Output the (X, Y) coordinate of the center of the cell containing the given text.  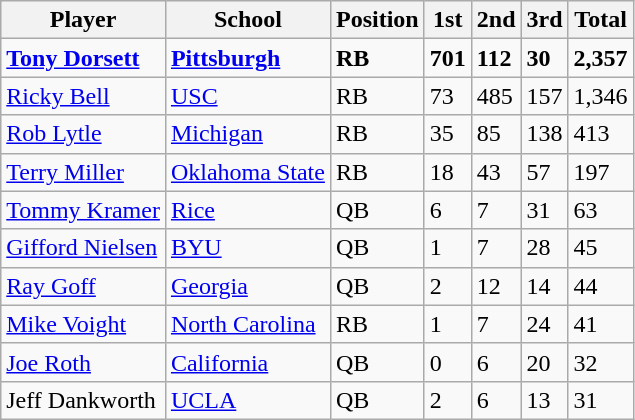
157 (544, 96)
Rice (248, 210)
413 (600, 134)
485 (496, 96)
Ricky Bell (84, 96)
1,346 (600, 96)
Georgia (248, 286)
32 (600, 362)
85 (496, 134)
3rd (544, 20)
California (248, 362)
13 (544, 400)
Oklahoma State (248, 172)
30 (544, 58)
Terry Miller (84, 172)
Mike Voight (84, 324)
2,357 (600, 58)
North Carolina (248, 324)
701 (448, 58)
14 (544, 286)
Tony Dorsett (84, 58)
12 (496, 286)
Joe Roth (84, 362)
1st (448, 20)
Gifford Nielsen (84, 248)
35 (448, 134)
18 (448, 172)
UCLA (248, 400)
0 (448, 362)
Tommy Kramer (84, 210)
73 (448, 96)
28 (544, 248)
112 (496, 58)
School (248, 20)
Position (377, 20)
BYU (248, 248)
Jeff Dankworth (84, 400)
24 (544, 324)
43 (496, 172)
USC (248, 96)
20 (544, 362)
2nd (496, 20)
44 (600, 286)
Michigan (248, 134)
41 (600, 324)
63 (600, 210)
197 (600, 172)
Rob Lytle (84, 134)
Player (84, 20)
57 (544, 172)
Pittsburgh (248, 58)
45 (600, 248)
Ray Goff (84, 286)
138 (544, 134)
Total (600, 20)
